Extract the (X, Y) coordinate from the center of the cell holding the provided text.  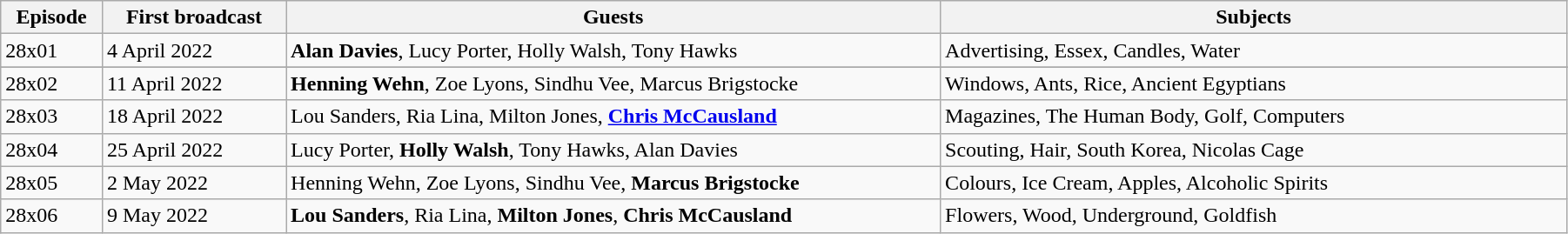
9 May 2022 (193, 216)
Magazines, The Human Body, Golf, Computers (1254, 117)
28x04 (52, 150)
Guests (613, 17)
Lucy Porter, Holly Walsh, Tony Hawks, Alan Davies (613, 150)
Subjects (1254, 17)
28x03 (52, 117)
25 April 2022 (193, 150)
First broadcast (193, 17)
28x05 (52, 183)
Episode (52, 17)
Flowers, Wood, Underground, Goldfish (1254, 216)
11 April 2022 (193, 84)
Scouting, Hair, South Korea, Nicolas Cage (1254, 150)
18 April 2022 (193, 117)
4 April 2022 (193, 50)
Windows, Ants, Rice, Ancient Egyptians (1254, 84)
28x01 (52, 50)
Advertising, Essex, Candles, Water (1254, 50)
2 May 2022 (193, 183)
Colours, Ice Cream, Apples, Alcoholic Spirits (1254, 183)
28x06 (52, 216)
28x02 (52, 84)
Alan Davies, Lucy Porter, Holly Walsh, Tony Hawks (613, 50)
